Pinpoint the cell where the given text exists, returning its (x, y) midpoint coordinate. 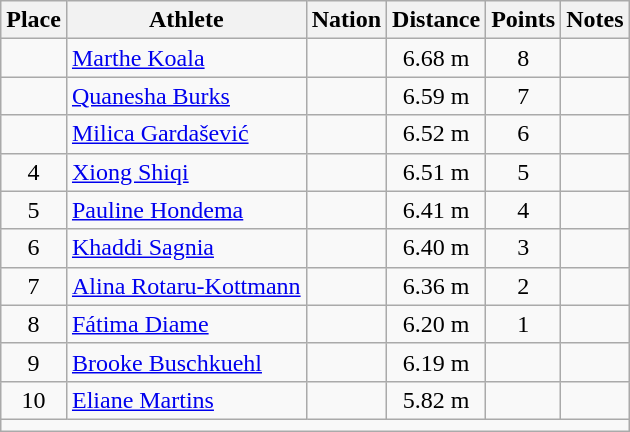
6.20 m (436, 324)
Quanesha Burks (186, 96)
6.52 m (436, 134)
6.68 m (436, 58)
Marthe Koala (186, 58)
3 (524, 248)
Nation (346, 20)
Notes (595, 20)
6.36 m (436, 286)
Khaddi Sagnia (186, 248)
5.82 m (436, 400)
6.41 m (436, 210)
Alina Rotaru-Kottmann (186, 286)
1 (524, 324)
Xiong Shiqi (186, 172)
6.40 m (436, 248)
10 (34, 400)
Athlete (186, 20)
6.59 m (436, 96)
2 (524, 286)
Fátima Diame (186, 324)
Pauline Hondema (186, 210)
Brooke Buschkuehl (186, 362)
Eliane Martins (186, 400)
Place (34, 20)
Distance (436, 20)
6.51 m (436, 172)
Milica Gardašević (186, 134)
9 (34, 362)
6.19 m (436, 362)
Points (524, 20)
